Return the (X, Y) coordinate for the center point of the cell that contains the specified text.  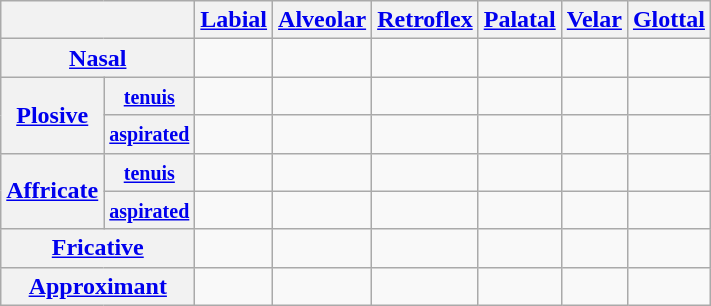
Affricate (52, 191)
Plosive (52, 115)
Retroflex (426, 20)
Palatal (520, 20)
Glottal (668, 20)
Nasal (98, 58)
Labial (234, 20)
Approximant (98, 286)
Fricative (98, 248)
Alveolar (322, 20)
Velar (594, 20)
